Identify which cell holds the provided text, then report its (X, Y) central coordinate. 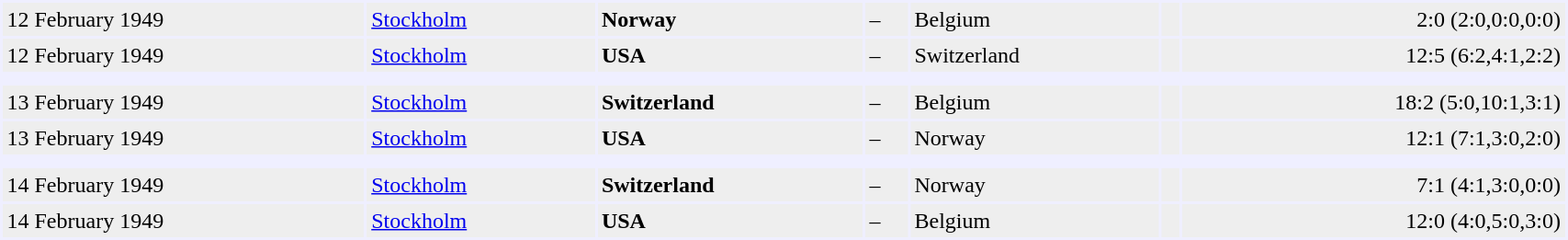
7:1 (4:1,3:0,0:0) (1374, 185)
2:0 (2:0,0:0,0:0) (1374, 19)
12:5 (6:2,4:1,2:2) (1374, 55)
12:0 (4:0,5:0,3:0) (1374, 221)
12:1 (7:1,3:0,2:0) (1374, 138)
18:2 (5:0,10:1,3:1) (1374, 102)
